Return [x, y] of the center of cell containing provided text 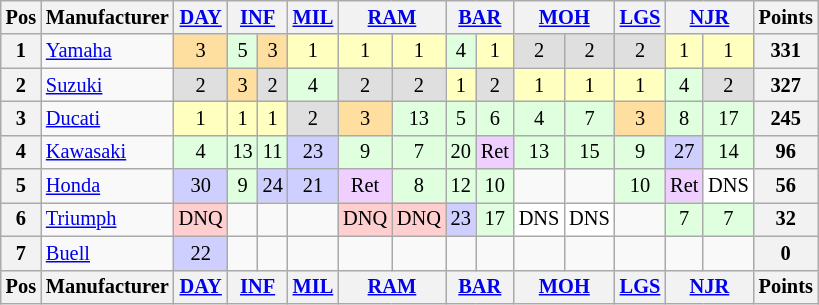
245 [786, 118]
327 [786, 85]
0 [786, 253]
Suzuki [108, 85]
96 [786, 152]
15 [589, 152]
Kawasaki [108, 152]
Ducati [108, 118]
Buell [108, 253]
14 [728, 152]
Honda [108, 186]
11 [273, 152]
32 [786, 219]
30 [201, 186]
Triumph [108, 219]
21 [313, 186]
56 [786, 186]
24 [273, 186]
22 [201, 253]
20 [461, 152]
Yamaha [108, 51]
12 [461, 186]
331 [786, 51]
27 [684, 152]
